Extract the (x, y) coordinate from the center of the cell holding the provided text.  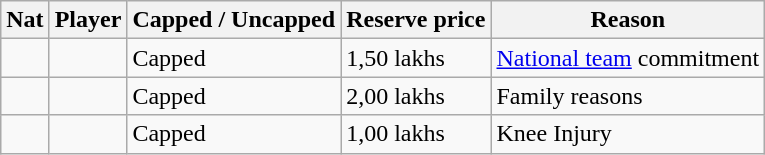
1,50 lakhs (416, 58)
Reason (628, 20)
1,00 lakhs (416, 134)
Knee Injury (628, 134)
2,00 lakhs (416, 96)
National team commitment (628, 58)
Reserve price (416, 20)
Capped / Uncapped (234, 20)
Family reasons (628, 96)
Nat (25, 20)
Player (88, 20)
